Return (X, Y) of the center of cell containing provided text 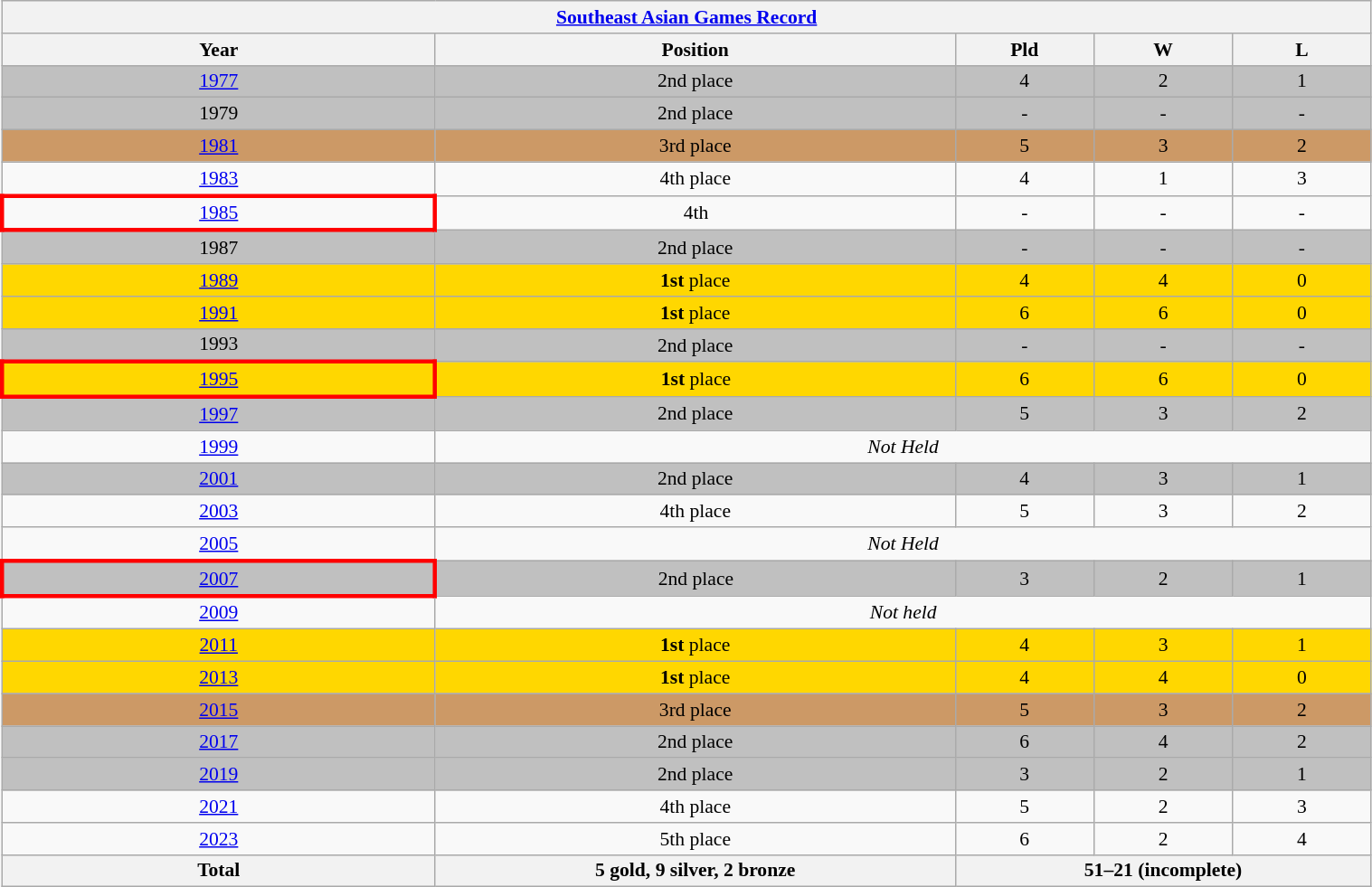
2021 (219, 807)
5 gold, 9 silver, 2 bronze (695, 871)
Not held (903, 613)
L (1302, 50)
1981 (219, 146)
2011 (219, 646)
1989 (219, 280)
Southeast Asian Games Record (686, 17)
2017 (219, 742)
2023 (219, 839)
2013 (219, 678)
1985 (219, 213)
2019 (219, 775)
W (1163, 50)
1997 (219, 414)
2001 (219, 479)
1993 (219, 345)
2009 (219, 613)
1979 (219, 114)
2015 (219, 710)
1999 (219, 447)
Pld (1024, 50)
Total (219, 871)
1983 (219, 179)
Year (219, 50)
2003 (219, 512)
2005 (219, 544)
1987 (219, 248)
1977 (219, 81)
1991 (219, 313)
1995 (219, 380)
4th (695, 213)
5th place (695, 839)
Position (695, 50)
2007 (219, 579)
51–21 (incomplete) (1163, 871)
